Provide the (x, y) coordinate of the cell's center where the given text is located.  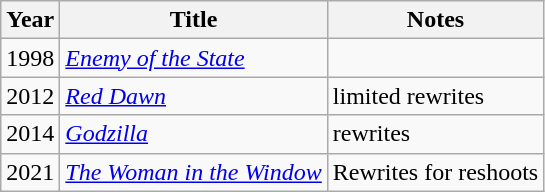
Godzilla (194, 134)
1998 (30, 58)
rewrites (435, 134)
2014 (30, 134)
limited rewrites (435, 96)
2012 (30, 96)
2021 (30, 172)
Red Dawn (194, 96)
The Woman in the Window (194, 172)
Year (30, 20)
Rewrites for reshoots (435, 172)
Title (194, 20)
Enemy of the State (194, 58)
Notes (435, 20)
